Provide the (x, y) coordinate of the cell's center where the given text is located.  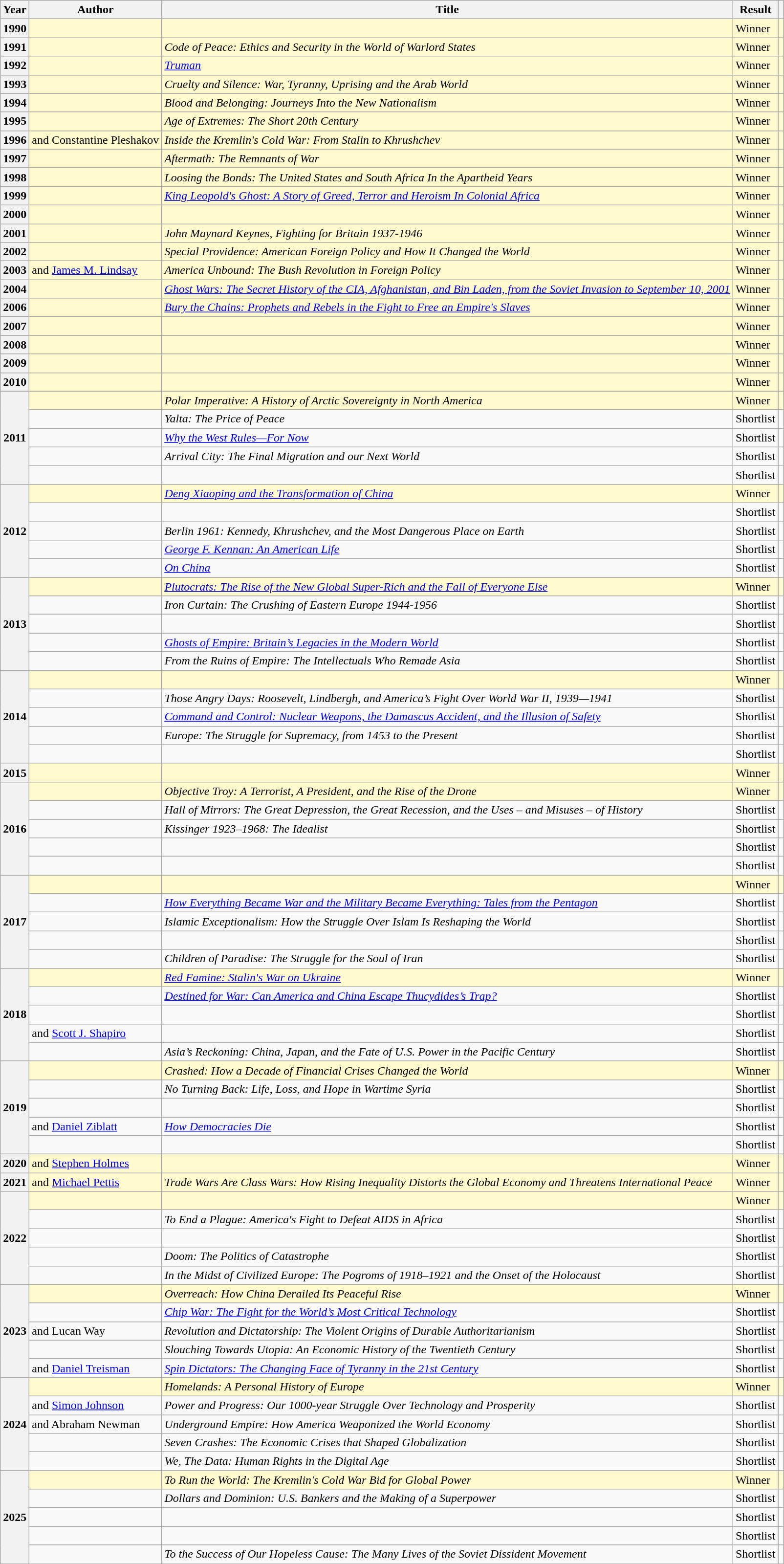
and James M. Lindsay (96, 270)
and Daniel Treisman (96, 1368)
Destined for War: Can America and China Escape Thucydides’s Trap? (448, 996)
2024 (15, 1424)
To Run the World: The Kremlin's Cold War Bid for Global Power (448, 1480)
Chip War: The Fight for the World’s Most Critical Technology (448, 1312)
2012 (15, 530)
Doom: The Politics of Catastrophe (448, 1256)
Ghost Wars: The Secret History of the CIA, Afghanistan, and Bin Laden, from the Soviet Invasion to September 10, 2001 (448, 289)
In the Midst of Civilized Europe: The Pogroms of 1918–1921 and the Onset of the Holocaust (448, 1275)
and Scott J. Shapiro (96, 1033)
1997 (15, 158)
Aftermath: The Remnants of War (448, 158)
Loosing the Bonds: The United States and South Africa In the Apartheid Years (448, 177)
Arrival City: The Final Migration and our Next World (448, 456)
Berlin 1961: Kennedy, Khrushchev, and the Most Dangerous Place on Earth (448, 530)
1994 (15, 103)
2017 (15, 922)
2010 (15, 382)
and Stephen Holmes (96, 1164)
How Democracies Die (448, 1126)
Why the West Rules—For Now (448, 438)
1993 (15, 84)
and Michael Pettis (96, 1182)
and Abraham Newman (96, 1424)
and Daniel Ziblatt (96, 1126)
Cruelty and Silence: War, Tyranny, Uprising and the Arab World (448, 84)
Seven Crashes: The Economic Crises that Shaped Globalization (448, 1443)
Special Providence: American Foreign Policy and How It Changed the World (448, 252)
2020 (15, 1164)
1991 (15, 47)
Objective Troy: A Terrorist, A President, and the Rise of the Drone (448, 791)
Polar Imperative: A History of Arctic Sovereignty in North America (448, 400)
2023 (15, 1331)
2014 (15, 717)
We, The Data: Human Rights in the Digital Age (448, 1461)
1992 (15, 66)
and Simon Johnson (96, 1405)
King Leopold's Ghost: A Story of Greed, Terror and Heroism In Colonial Africa (448, 196)
Asia’s Reckoning: China, Japan, and the Fate of U.S. Power in the Pacific Century (448, 1052)
2009 (15, 363)
America Unbound: The Bush Revolution in Foreign Policy (448, 270)
Crashed: How a Decade of Financial Crises Changed the World (448, 1070)
2018 (15, 1014)
Overreach: How China Derailed Its Peaceful Rise (448, 1294)
1996 (15, 140)
Result (755, 10)
Deng Xiaoping and the Transformation of China (448, 493)
Author (96, 10)
Inside the Kremlin's Cold War: From Stalin to Khrushchev (448, 140)
2022 (15, 1238)
Underground Empire: How America Weaponized the World Economy (448, 1424)
George F. Kennan: An American Life (448, 550)
2015 (15, 772)
1990 (15, 28)
Revolution and Dictatorship: The Violent Origins of Durable Authoritarianism (448, 1331)
1999 (15, 196)
Hall of Mirrors: The Great Depression, the Great Recession, and the Uses – and Misuses – of History (448, 810)
Blood and Belonging: Journeys Into the New Nationalism (448, 103)
2004 (15, 289)
John Maynard Keynes, Fighting for Britain 1937-1946 (448, 233)
Those Angry Days: Roosevelt, Lindbergh, and America’s Fight Over World War II, 1939—1941 (448, 698)
Iron Curtain: The Crushing of Eastern Europe 1944-1956 (448, 605)
and Constantine Pleshakov (96, 140)
No Turning Back: Life, Loss, and Hope in Wartime Syria (448, 1089)
Yalta: The Price of Peace (448, 419)
Command and Control: Nuclear Weapons, the Damascus Accident, and the Illusion of Safety (448, 717)
Islamic Exceptionalism: How the Struggle Over Islam Is Reshaping the World (448, 922)
Europe: The Struggle for Supremacy, from 1453 to the Present (448, 735)
Code of Peace: Ethics and Security in the World of Warlord States (448, 47)
Children of Paradise: The Struggle for the Soul of Iran (448, 959)
Truman (448, 66)
Title (448, 10)
2008 (15, 345)
2007 (15, 326)
2019 (15, 1107)
Dollars and Dominion: U.S. Bankers and the Making of a Superpower (448, 1498)
2025 (15, 1517)
2000 (15, 214)
Ghosts of Empire: Britain’s Legacies in the Modern World (448, 642)
Slouching Towards Utopia: An Economic History of the Twentieth Century (448, 1349)
Age of Extremes: The Short 20th Century (448, 121)
Year (15, 10)
Spin Dictators: The Changing Face of Tyranny in the 21st Century (448, 1368)
2006 (15, 308)
1995 (15, 121)
On China (448, 568)
From the Ruins of Empire: The Intellectuals Who Remade Asia (448, 661)
Trade Wars Are Class Wars: How Rising Inequality Distorts the Global Economy and Threatens International Peace (448, 1182)
2003 (15, 270)
Bury the Chains: Prophets and Rebels in the Fight to Free an Empire's Slaves (448, 308)
2001 (15, 233)
Plutocrats: The Rise of the New Global Super-Rich and the Fall of Everyone Else (448, 587)
2016 (15, 828)
Power and Progress: Our 1000-year Struggle Over Technology and Prosperity (448, 1405)
2011 (15, 438)
and Lucan Way (96, 1331)
2013 (15, 624)
To End a Plague: America's Fight to Defeat AIDS in Africa (448, 1219)
1998 (15, 177)
Red Famine: Stalin's War on Ukraine (448, 977)
To the Success of Our Hopeless Cause: The Many Lives of the Soviet Dissident Movement (448, 1554)
Kissinger 1923–1968: The Idealist (448, 829)
How Everything Became War and the Military Became Everything: Tales from the Pentagon (448, 903)
Homelands: A Personal History of Europe (448, 1387)
2002 (15, 252)
2021 (15, 1182)
